Find where the given text appears and provide that cell's center as [X, Y] coordinate. 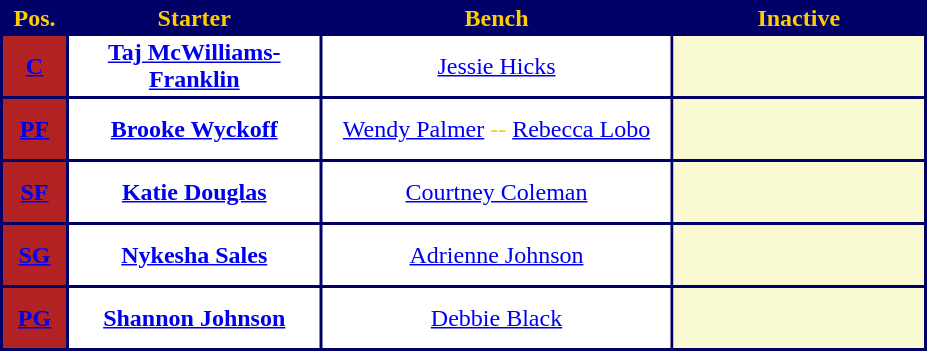
C [34, 66]
SG [34, 255]
Adrienne Johnson [496, 255]
Courtney Coleman [496, 192]
Taj McWilliams-Franklin [194, 66]
Debbie Black [496, 318]
PF [34, 129]
Starter [194, 18]
Jessie Hicks [496, 66]
Nykesha Sales [194, 255]
SF [34, 192]
Katie Douglas [194, 192]
PG [34, 318]
Inactive [799, 18]
Wendy Palmer -- Rebecca Lobo [496, 129]
Bench [496, 18]
Pos. [34, 18]
Brooke Wyckoff [194, 129]
Shannon Johnson [194, 318]
